Search for the cell housing the specified text and yield its (X, Y) center coordinate. 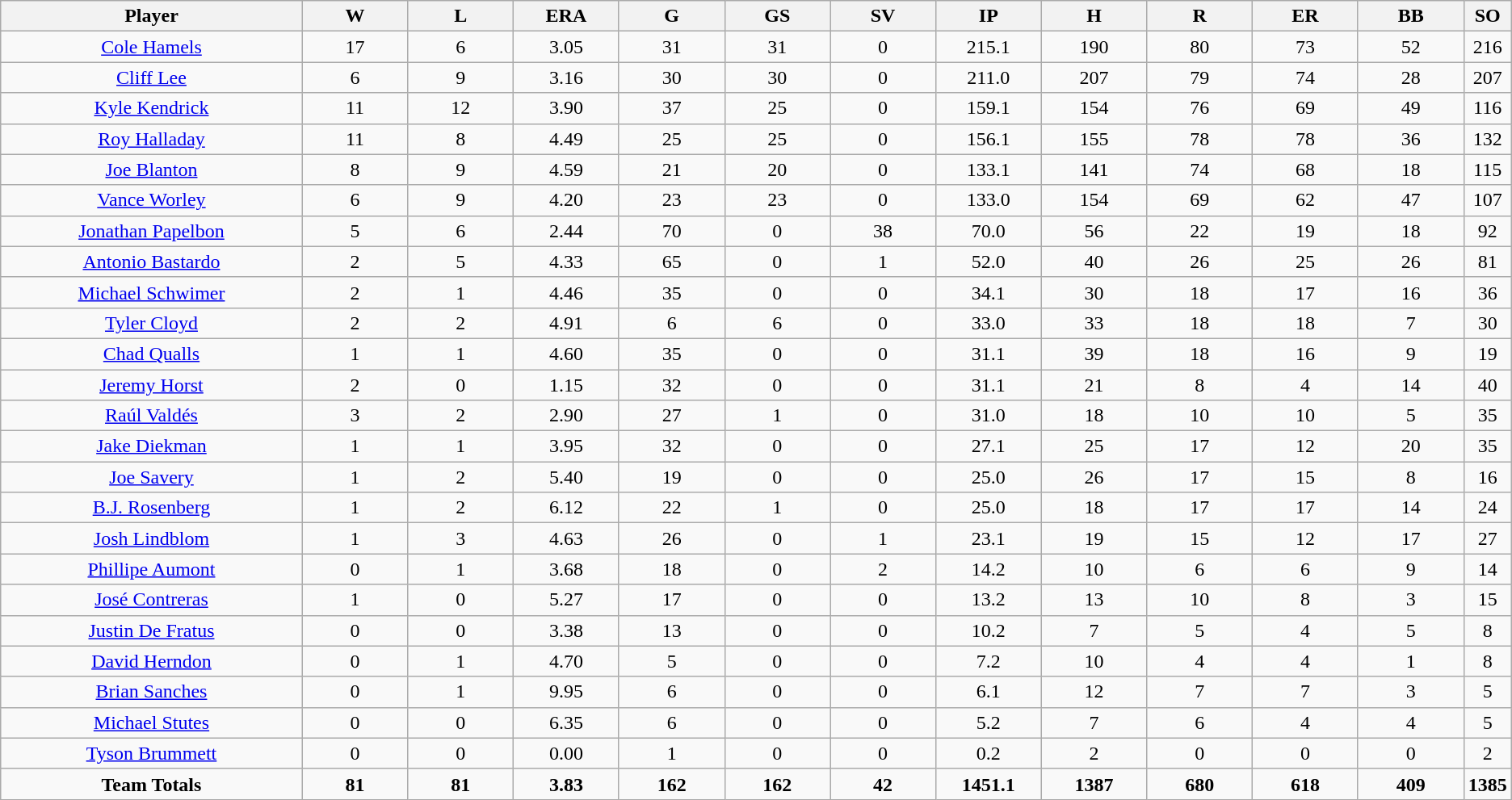
3.38 (567, 630)
618 (1305, 784)
6.35 (567, 723)
39 (1094, 354)
5.2 (989, 723)
6.1 (989, 692)
23.1 (989, 538)
6.12 (567, 508)
David Herndon (152, 661)
SO (1488, 16)
GS (777, 16)
211.0 (989, 77)
4.91 (567, 323)
133.0 (989, 200)
70.0 (989, 231)
Player (152, 16)
215.1 (989, 47)
Raúl Valdés (152, 416)
159.1 (989, 108)
Joe Blanton (152, 170)
3.16 (567, 77)
4.63 (567, 538)
3.68 (567, 569)
27.1 (989, 446)
5.40 (567, 477)
92 (1488, 231)
H (1094, 16)
155 (1094, 139)
107 (1488, 200)
190 (1094, 47)
Josh Lindblom (152, 538)
0.00 (567, 753)
2.90 (567, 416)
133.1 (989, 170)
216 (1488, 47)
14.2 (989, 569)
Michael Schwimer (152, 292)
0.2 (989, 753)
680 (1200, 784)
4.20 (567, 200)
Phillipe Aumont (152, 569)
7.2 (989, 661)
47 (1410, 200)
38 (884, 231)
4.70 (567, 661)
4.46 (567, 292)
R (1200, 16)
Tyson Brummett (152, 753)
33 (1094, 323)
Cole Hamels (152, 47)
56 (1094, 231)
73 (1305, 47)
L (460, 16)
68 (1305, 170)
4.59 (567, 170)
Antonio Bastardo (152, 262)
Team Totals (152, 784)
BB (1410, 16)
62 (1305, 200)
4.60 (567, 354)
116 (1488, 108)
José Contreras (152, 600)
28 (1410, 77)
80 (1200, 47)
4.49 (567, 139)
SV (884, 16)
1451.1 (989, 784)
33.0 (989, 323)
G (672, 16)
141 (1094, 170)
9.95 (567, 692)
1.15 (567, 385)
5.27 (567, 600)
2.44 (567, 231)
Cliff Lee (152, 77)
4.33 (567, 262)
115 (1488, 170)
IP (989, 16)
156.1 (989, 139)
W (355, 16)
Vance Worley (152, 200)
Jeremy Horst (152, 385)
1385 (1488, 784)
10.2 (989, 630)
37 (672, 108)
1387 (1094, 784)
52 (1410, 47)
34.1 (989, 292)
Chad Qualls (152, 354)
Jonathan Papelbon (152, 231)
42 (884, 784)
3.95 (567, 446)
ERA (567, 16)
B.J. Rosenberg (152, 508)
76 (1200, 108)
Justin De Fratus (152, 630)
79 (1200, 77)
409 (1410, 784)
24 (1488, 508)
Jake Diekman (152, 446)
ER (1305, 16)
52.0 (989, 262)
Tyler Cloyd (152, 323)
Roy Halladay (152, 139)
3.83 (567, 784)
Brian Sanches (152, 692)
Kyle Kendrick (152, 108)
3.90 (567, 108)
31.0 (989, 416)
65 (672, 262)
Joe Savery (152, 477)
49 (1410, 108)
3.05 (567, 47)
13.2 (989, 600)
132 (1488, 139)
70 (672, 231)
Michael Stutes (152, 723)
